Identify which cell holds the provided text, then report its [X, Y] central coordinate. 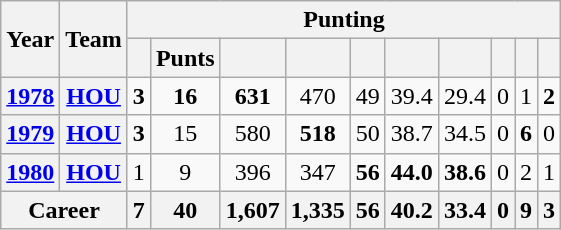
38.6 [464, 172]
347 [318, 172]
34.5 [464, 134]
518 [318, 134]
50 [368, 134]
Year [30, 39]
16 [185, 96]
40 [185, 210]
470 [318, 96]
15 [185, 134]
1,607 [252, 210]
1979 [30, 134]
Team [94, 39]
33.4 [464, 210]
396 [252, 172]
631 [252, 96]
40.2 [412, 210]
1,335 [318, 210]
Punts [185, 58]
7 [138, 210]
38.7 [412, 134]
6 [526, 134]
580 [252, 134]
1978 [30, 96]
1980 [30, 172]
Career [64, 210]
39.4 [412, 96]
44.0 [412, 172]
49 [368, 96]
29.4 [464, 96]
Punting [344, 20]
